Determine the (x, y) coordinate at the center of the cell enclosing the given text.  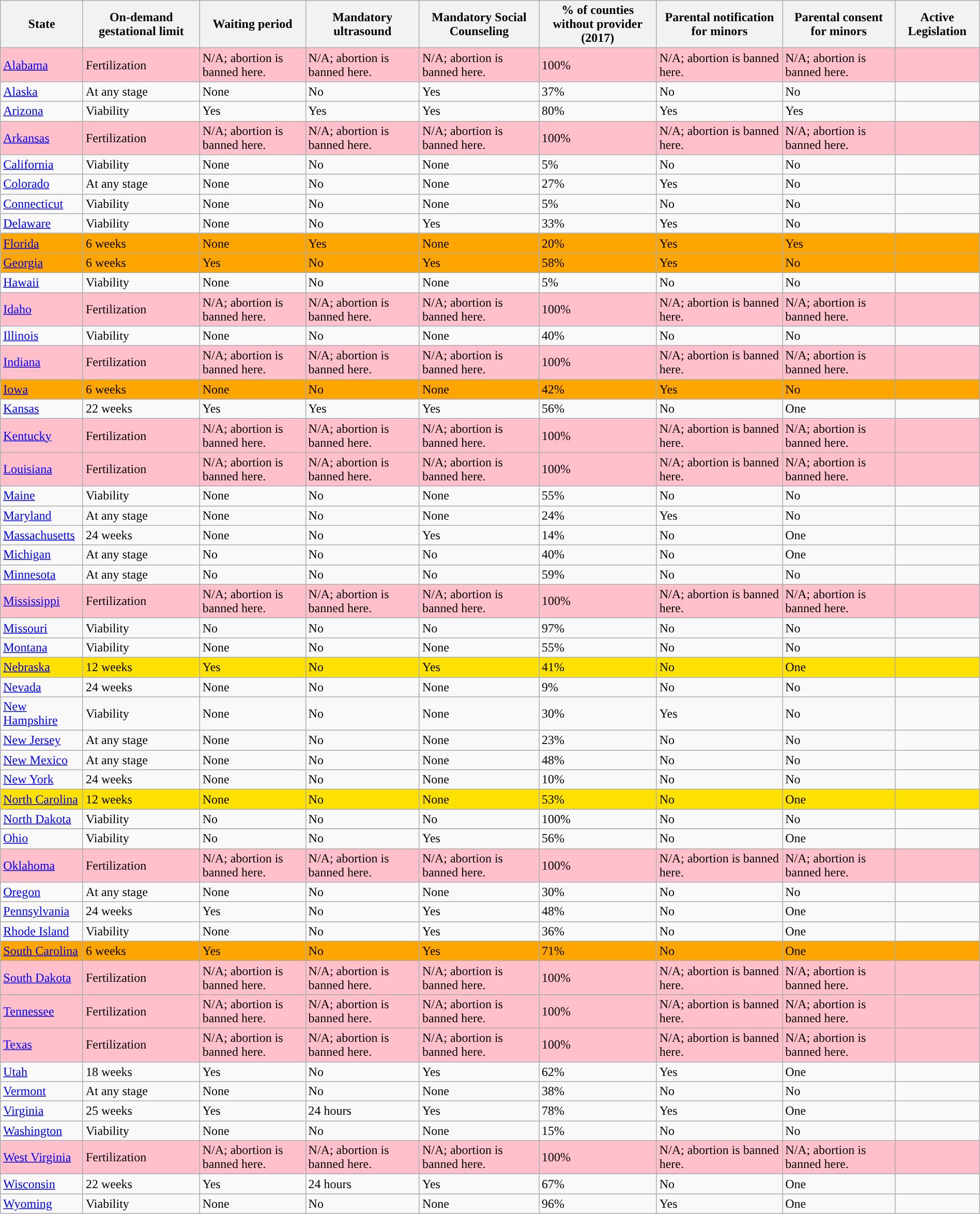
Nevada (42, 687)
New Mexico (42, 760)
53% (598, 799)
27% (598, 184)
Rhode Island (42, 931)
14% (598, 535)
23% (598, 740)
Washington (42, 1131)
Massachusetts (42, 535)
Florida (42, 243)
96% (598, 1204)
Virginia (42, 1111)
62% (598, 1072)
58% (598, 263)
33% (598, 223)
42% (598, 389)
Idaho (42, 309)
Active Legislation (937, 24)
38% (598, 1091)
Pennsylvania (42, 912)
25 weeks (141, 1111)
Montana (42, 647)
78% (598, 1111)
Hawaii (42, 282)
Oregon (42, 892)
Waiting period (252, 24)
24% (598, 515)
15% (598, 1131)
Arkansas (42, 138)
97% (598, 628)
59% (598, 574)
18 weeks (141, 1072)
California (42, 164)
Kansas (42, 409)
New Hampshire (42, 714)
Louisiana (42, 469)
36% (598, 931)
Maryland (42, 515)
North Dakota (42, 819)
Iowa (42, 389)
South Carolina (42, 951)
Oklahoma (42, 866)
Arizona (42, 111)
71% (598, 951)
Michigan (42, 555)
% of counties without provider(2017) (598, 24)
North Carolina (42, 799)
Utah (42, 1072)
Kentucky (42, 435)
Colorado (42, 184)
Parental consent for minors (839, 24)
20% (598, 243)
Mississippi (42, 601)
Connecticut (42, 204)
Wisconsin (42, 1184)
Texas (42, 1044)
Missouri (42, 628)
On-demand gestational limit (141, 24)
Wyoming (42, 1204)
Indiana (42, 363)
Minnesota (42, 574)
Vermont (42, 1091)
10% (598, 780)
Mandatory Social Counseling (479, 24)
Alabama (42, 65)
South Dakota (42, 977)
New York (42, 780)
Maine (42, 496)
Nebraska (42, 667)
Tennessee (42, 1011)
9% (598, 687)
Delaware (42, 223)
41% (598, 667)
67% (598, 1184)
Alaska (42, 92)
Mandatory ultrasound (362, 24)
Parental notification for minors (719, 24)
West Virginia (42, 1157)
Illinois (42, 336)
Georgia (42, 263)
80% (598, 111)
New Jersey (42, 740)
State (42, 24)
Ohio (42, 839)
37% (598, 92)
